Search for the cell housing the specified text and yield its (X, Y) center coordinate. 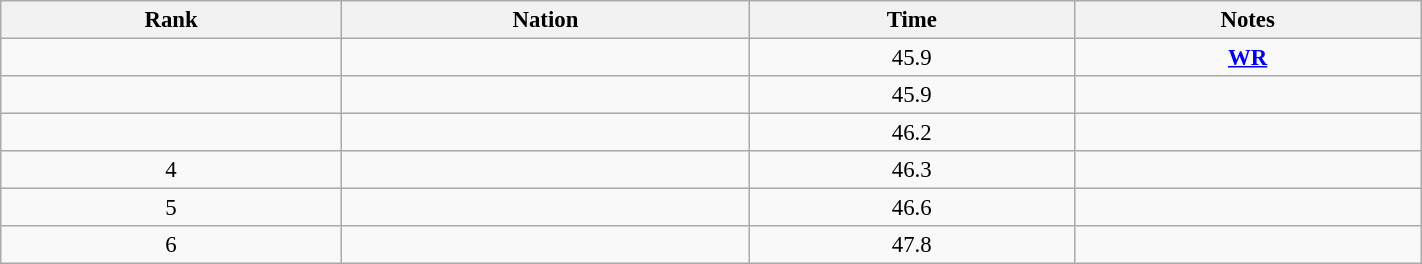
WR (1248, 58)
46.3 (912, 170)
4 (172, 170)
Nation (545, 20)
46.2 (912, 133)
Rank (172, 20)
Time (912, 20)
5 (172, 208)
6 (172, 245)
46.6 (912, 208)
Notes (1248, 20)
47.8 (912, 245)
